Provide the (X, Y) coordinate of the cell's center where the given text is located.  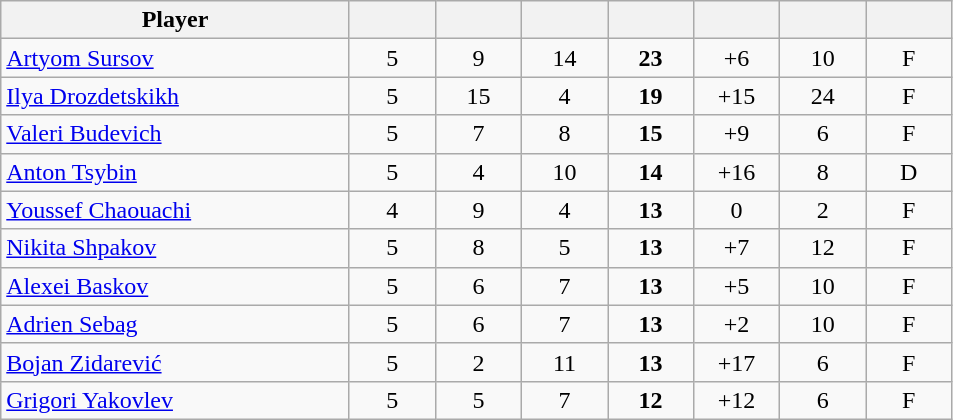
0 (737, 210)
19 (651, 96)
+7 (737, 248)
Valeri Budevich (176, 134)
+12 (737, 400)
D (909, 172)
Player (176, 20)
+6 (737, 58)
+5 (737, 286)
+9 (737, 134)
Alexei Baskov (176, 286)
Grigori Yakovlev (176, 400)
Youssef Chaouachi (176, 210)
Ilya Drozdetskikh (176, 96)
Adrien Sebag (176, 324)
Artyom Sursov (176, 58)
23 (651, 58)
+2 (737, 324)
Anton Tsybin (176, 172)
Bojan Zidarević (176, 362)
24 (823, 96)
Nikita Shpakov (176, 248)
11 (564, 362)
+15 (737, 96)
+17 (737, 362)
+16 (737, 172)
